Find where the given text appears and provide that cell's center as (X, Y) coordinate. 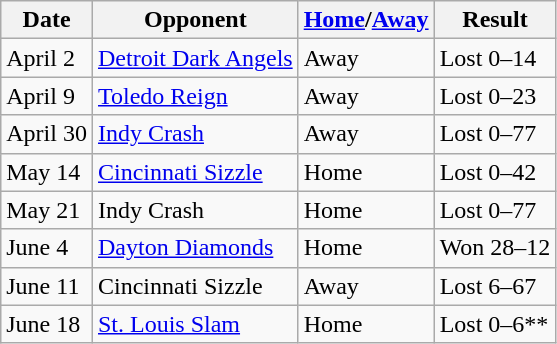
Date (47, 20)
Lost 6–67 (495, 286)
Home/Away (366, 20)
Lost 0–23 (495, 96)
Result (495, 20)
Opponent (195, 20)
St. Louis Slam (195, 324)
April 30 (47, 134)
May 21 (47, 210)
June 4 (47, 248)
Detroit Dark Angels (195, 58)
June 11 (47, 286)
Dayton Diamonds (195, 248)
Lost 0–14 (495, 58)
April 2 (47, 58)
Lost 0–42 (495, 172)
Lost 0–6** (495, 324)
April 9 (47, 96)
June 18 (47, 324)
May 14 (47, 172)
Toledo Reign (195, 96)
Won 28–12 (495, 248)
